Determine the [X, Y] coordinate at the center of the cell enclosing the given text.  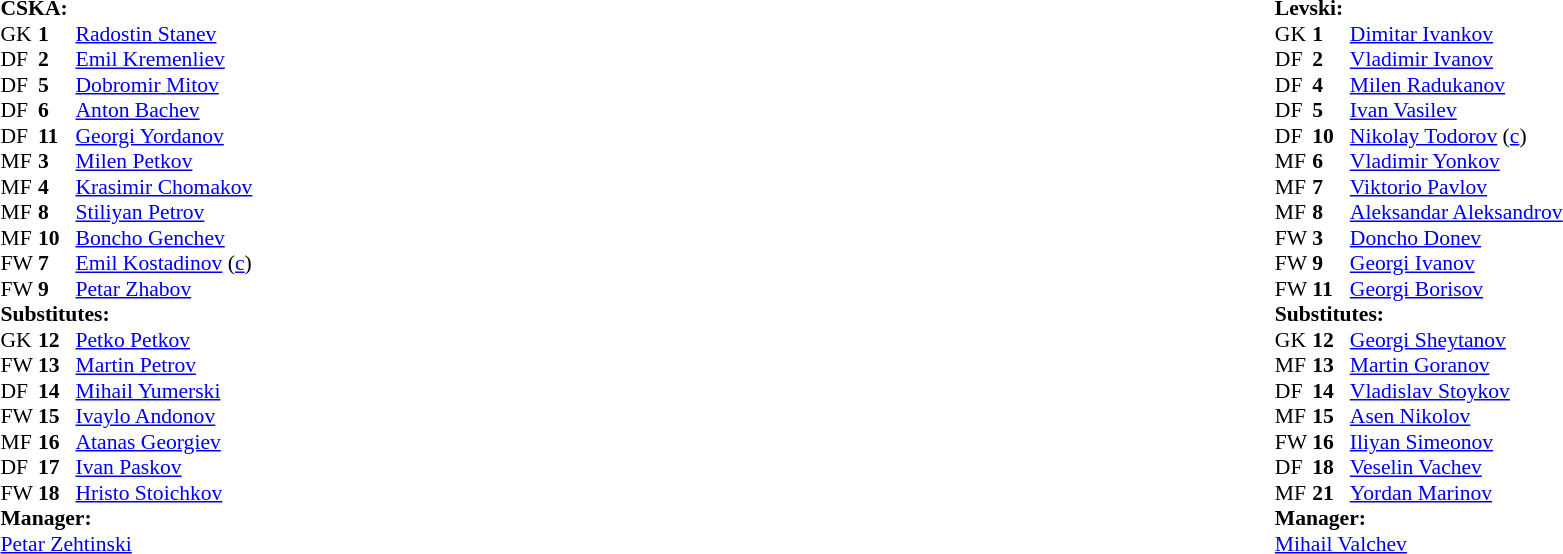
Ivan Paskov [164, 467]
Georgi Ivanov [1456, 263]
Atanas Georgiev [164, 442]
Asen Nikolov [1456, 417]
Hristo Stoichkov [164, 493]
Stiliyan Petrov [164, 213]
Yordan Marinov [1456, 493]
Krasimir Chomakov [164, 187]
Doncho Donev [1456, 238]
Petko Petkov [164, 340]
Milen Radukanov [1456, 85]
Martin Petrov [164, 365]
Dobromir Mitov [164, 85]
Georgi Sheytanov [1456, 340]
Georgi Yordanov [164, 136]
Petar Zhabov [164, 289]
Emil Kremenliev [164, 59]
Iliyan Simeonov [1456, 442]
Milen Petkov [164, 161]
Ivan Vasilev [1456, 111]
Mihail Yumerski [164, 391]
Vladimir Yonkov [1456, 161]
Radostin Stanev [164, 34]
Georgi Borisov [1456, 289]
Veselin Vachev [1456, 467]
Vladimir Ivanov [1456, 59]
Dimitar Ivankov [1456, 34]
Anton Bachev [164, 111]
Emil Kostadinov (c) [164, 263]
Viktorio Pavlov [1456, 187]
21 [1331, 493]
Vladislav Stoykov [1456, 391]
Boncho Genchev [164, 238]
17 [57, 467]
Martin Goranov [1456, 365]
Ivaylo Andonov [164, 417]
Aleksandar Aleksandrov [1456, 213]
Nikolay Todorov (c) [1456, 136]
